Detect which cell encompasses the target text, then output its [X, Y] center coordinate. 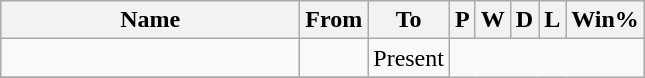
From [334, 20]
W [492, 20]
Present [409, 58]
D [524, 20]
L [552, 20]
Win% [606, 20]
To [409, 20]
P [462, 20]
Name [150, 20]
